Scan for the cell matching the given text and deliver its [x, y] coordinate at center. 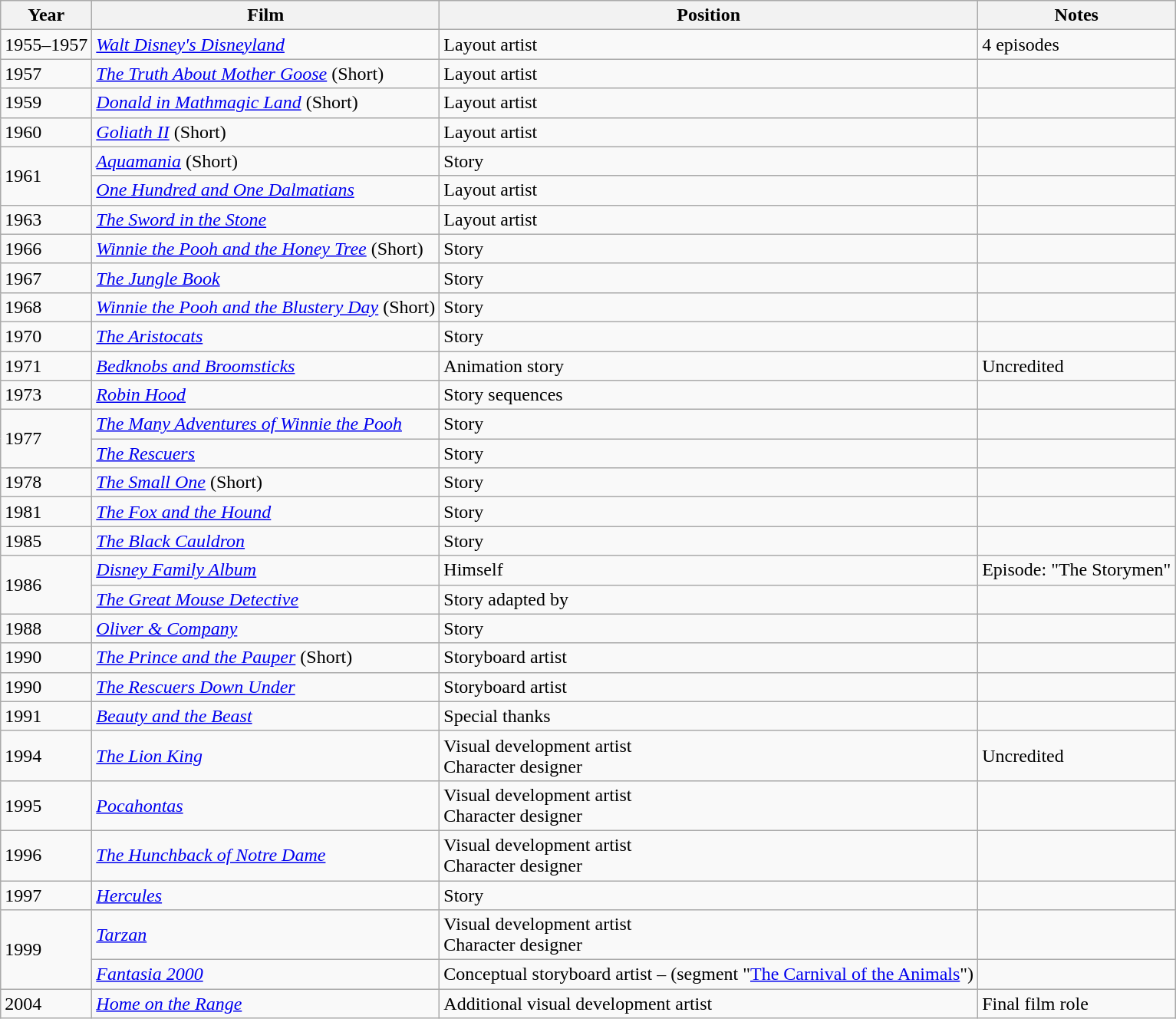
Disney Family Album [265, 570]
The Great Mouse Detective [265, 599]
The Rescuers [265, 453]
Animation story [709, 366]
1996 [46, 855]
Conceptual storyboard artist – (segment "The Carnival of the Animals") [709, 974]
Aquamania (Short) [265, 161]
Position [709, 15]
Hercules [265, 895]
Story sequences [709, 395]
Bedknobs and Broomsticks [265, 366]
The Lion King [265, 755]
The Many Adventures of Winnie the Pooh [265, 424]
The Rescuers Down Under [265, 687]
Notes [1077, 15]
1977 [46, 439]
1995 [46, 806]
1999 [46, 950]
1991 [46, 716]
1960 [46, 132]
1970 [46, 336]
Donald in Mathmagic Land (Short) [265, 103]
1973 [46, 395]
Fantasia 2000 [265, 974]
Himself [709, 570]
Goliath II (Short) [265, 132]
Story adapted by [709, 599]
1997 [46, 895]
1959 [46, 103]
The Fox and the Hound [265, 512]
Walt Disney's Disneyland [265, 45]
Home on the Range [265, 1004]
Film [265, 15]
The Jungle Book [265, 278]
Robin Hood [265, 395]
1957 [46, 74]
The Truth About Mother Goose (Short) [265, 74]
Oliver & Company [265, 628]
2004 [46, 1004]
The Small One (Short) [265, 483]
Year [46, 15]
4 episodes [1077, 45]
The Aristocats [265, 336]
Tarzan [265, 935]
The Sword in the Stone [265, 219]
1963 [46, 219]
Winnie the Pooh and the Blustery Day (Short) [265, 307]
1955–1957 [46, 45]
The Black Cauldron [265, 541]
Episode: "The Storymen" [1077, 570]
Beauty and the Beast [265, 716]
1985 [46, 541]
1988 [46, 628]
Additional visual development artist [709, 1004]
1981 [46, 512]
Special thanks [709, 716]
1986 [46, 585]
1966 [46, 249]
1968 [46, 307]
One Hundred and One Dalmatians [265, 190]
1978 [46, 483]
1994 [46, 755]
Winnie the Pooh and the Honey Tree (Short) [265, 249]
1971 [46, 366]
The Prince and the Pauper (Short) [265, 658]
Pocahontas [265, 806]
1961 [46, 176]
1967 [46, 278]
The Hunchback of Notre Dame [265, 855]
Final film role [1077, 1004]
